Output the [X, Y] coordinate of the center of the cell containing the given text.  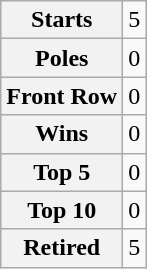
Top 5 [62, 172]
Front Row [62, 96]
Retired [62, 248]
Wins [62, 134]
Poles [62, 58]
Starts [62, 20]
Top 10 [62, 210]
